Scan for the cell matching the given text and deliver its (x, y) coordinate at center. 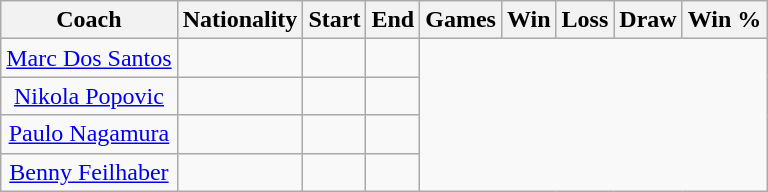
Paulo Nagamura (89, 134)
End (393, 20)
Benny Feilhaber (89, 172)
Games (461, 20)
Win (528, 20)
Start (334, 20)
Win % (724, 20)
Loss (585, 20)
Nikola Popovic (89, 96)
Coach (89, 20)
Marc Dos Santos (89, 58)
Nationality (240, 20)
Draw (648, 20)
